Output the [x, y] coordinate of the center of the cell containing the given text.  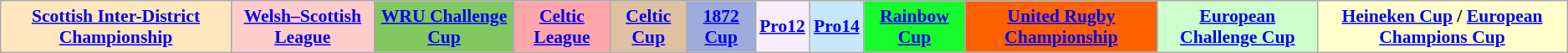
1872 Cup [722, 27]
Celtic Cup [648, 27]
United Rugby Championship [1061, 27]
Pro14 [836, 27]
Celtic League [562, 27]
European Challenge Cup [1238, 27]
Welsh–Scottish League [303, 27]
Pro12 [783, 27]
Heineken Cup / European Champions Cup [1442, 27]
Rainbow Cup [915, 27]
Scottish Inter-District Championship [116, 27]
WRU Challenge Cup [443, 27]
